Find where the given text appears and provide that cell's center as [X, Y] coordinate. 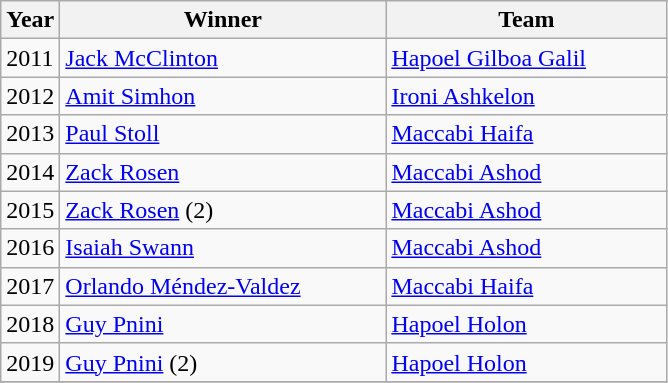
2019 [30, 362]
2016 [30, 248]
2017 [30, 286]
Guy Pnini [223, 324]
Hapoel Gilboa Galil [526, 58]
Isaiah Swann [223, 248]
Year [30, 20]
2011 [30, 58]
2015 [30, 210]
Zack Rosen (2) [223, 210]
Amit Simhon [223, 96]
2013 [30, 134]
Ironi Ashkelon [526, 96]
Guy Pnini (2) [223, 362]
Winner [223, 20]
Orlando Méndez-Valdez [223, 286]
Team [526, 20]
Zack Rosen [223, 172]
Jack McClinton [223, 58]
2012 [30, 96]
Paul Stoll [223, 134]
2014 [30, 172]
2018 [30, 324]
